Return (X, Y) of the center of cell containing provided text 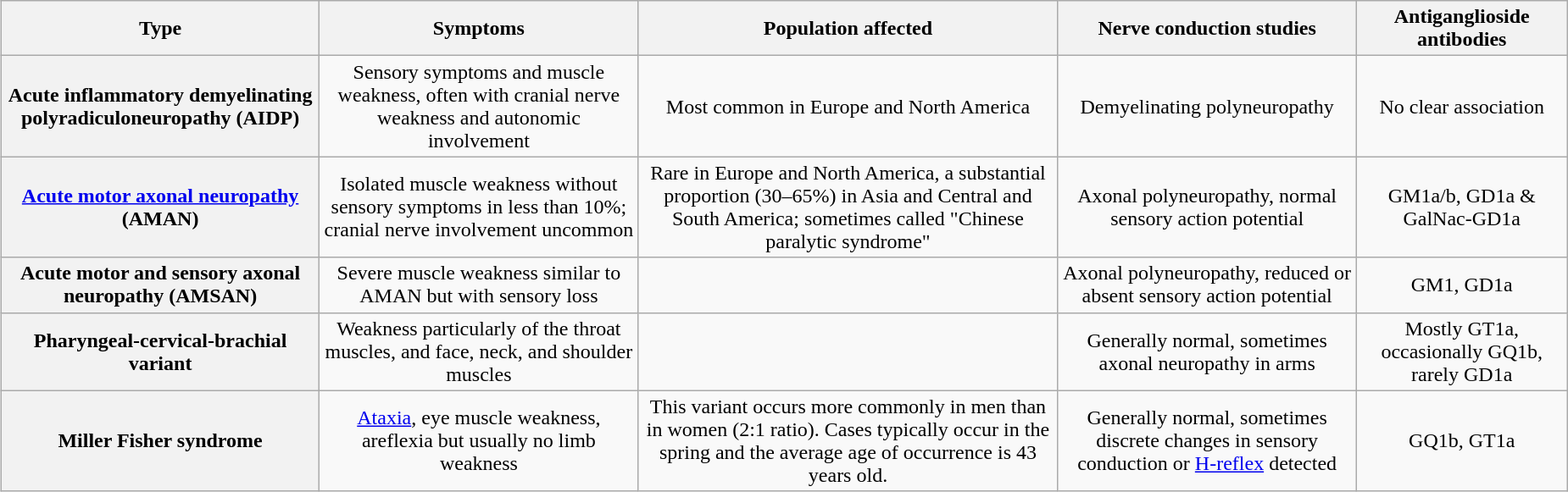
No clear association (1461, 107)
Nerve conduction studies (1207, 29)
Demyelinating polyneuropathy (1207, 107)
Isolated muscle weakness without sensory symptoms in less than 10%; cranial nerve involvement uncommon (479, 207)
GM1, GD1a (1461, 285)
Acute motor axonal neuropathy (AMAN) (160, 207)
Generally normal, sometimes discrete changes in sensory conduction or H-reflex detected (1207, 440)
Ataxia, eye muscle weakness, areflexia but usually no limb weakness (479, 440)
Axonal polyneuropathy, reduced or absent sensory action potential (1207, 285)
Miller Fisher syndrome (160, 440)
Acute motor and sensory axonal neuropathy (AMSAN) (160, 285)
Sensory symptoms and muscle weakness, often with cranial nerve weakness and autonomic involvement (479, 107)
GM1a/b, GD1a & GalNac-GD1a (1461, 207)
Mostly GT1a, occasionally GQ1b, rarely GD1a (1461, 351)
Weakness particularly of the throat muscles, and face, neck, and shoulder muscles (479, 351)
GQ1b, GT1a (1461, 440)
Acute inflammatory demyelinating polyradiculoneuropathy (AIDP) (160, 107)
Symptoms (479, 29)
Antiganglioside antibodies (1461, 29)
Most common in Europe and North America (848, 107)
Population affected (848, 29)
Severe muscle weakness similar to AMAN but with sensory loss (479, 285)
Pharyngeal-cervical-brachial variant (160, 351)
Generally normal, sometimes axonal neuropathy in arms (1207, 351)
Axonal polyneuropathy, normal sensory action potential (1207, 207)
Type (160, 29)
